Capture the cell that displays the provided text and extract its (X, Y) central coordinate. 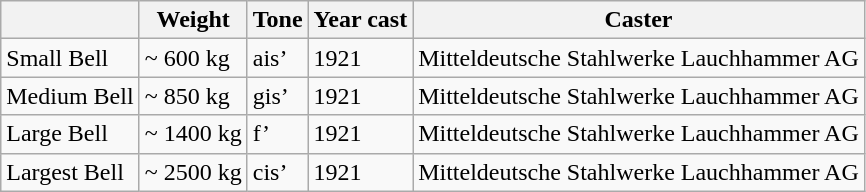
~ 600 kg (193, 58)
~ 2500 kg (193, 172)
Medium Bell (70, 96)
Weight (193, 20)
Large Bell (70, 134)
Small Bell (70, 58)
~ 1400 kg (193, 134)
cis’ (278, 172)
~ 850 kg (193, 96)
Largest Bell (70, 172)
ais’ (278, 58)
gis’ (278, 96)
Year cast (360, 20)
Caster (639, 20)
Tone (278, 20)
f’ (278, 134)
